Search for the cell housing the specified text and yield its (X, Y) center coordinate. 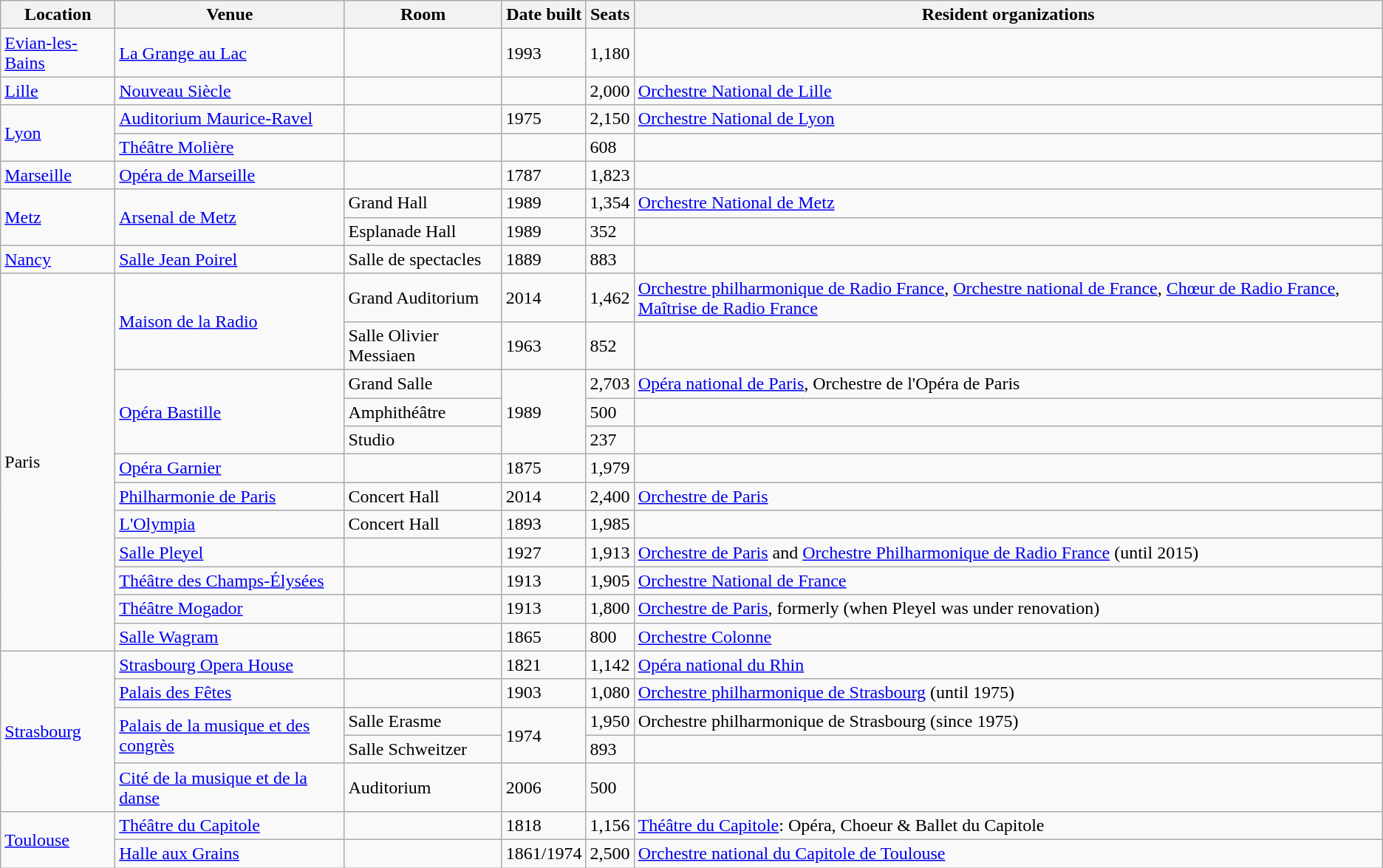
1,905 (610, 581)
Lille (58, 91)
Halle aux Grains (230, 853)
Toulouse (58, 839)
Orchestre National de Lille (1008, 91)
Opéra Garnier (230, 468)
Théâtre du Capitole: Opéra, Choeur & Ballet du Capitole (1008, 825)
1,823 (610, 175)
Metz (58, 217)
1,080 (610, 693)
Nancy (58, 259)
852 (610, 346)
883 (610, 259)
1,354 (610, 203)
L'Olympia (230, 524)
Orchestre de Paris (1008, 496)
La Grange au Lac (230, 53)
Orchestre de Paris, formerly (when Pleyel was under renovation) (1008, 609)
Studio (423, 440)
Grand Salle (423, 383)
Room (423, 15)
Opéra de Marseille (230, 175)
Salle Erasme (423, 721)
608 (610, 147)
Théâtre Molière (230, 147)
Paris (58, 462)
Seats (610, 15)
1875 (544, 468)
893 (610, 749)
Esplanade Hall (423, 231)
1893 (544, 524)
1818 (544, 825)
1,800 (610, 609)
1889 (544, 259)
Salle Jean Poirel (230, 259)
Auditorium Maurice-Ravel (230, 119)
Salle Olivier Messiaen (423, 346)
Location (58, 15)
Amphithéâtre (423, 411)
1,950 (610, 721)
Nouveau Siècle (230, 91)
Auditorium (423, 787)
Orchestre National de Lyon (1008, 119)
Orchestre Colonne (1008, 637)
Venue (230, 15)
Date built (544, 15)
Orchestre national du Capitole de Toulouse (1008, 853)
800 (610, 637)
Orchestre philharmonique de Radio France, Orchestre national de France, Chœur de Radio France, Maîtrise de Radio France (1008, 297)
Salle de spectacles (423, 259)
1974 (544, 735)
Strasbourg (58, 731)
Strasbourg Opera House (230, 665)
Orchestre de Paris and Orchestre Philharmonique de Radio France (until 2015) (1008, 553)
Maison de la Radio (230, 321)
237 (610, 440)
1865 (544, 637)
Marseille (58, 175)
Orchestre philharmonique de Strasbourg (since 1975) (1008, 721)
1927 (544, 553)
1,142 (610, 665)
1963 (544, 346)
1,985 (610, 524)
Palais des Fêtes (230, 693)
Opéra national de Paris, Orchestre de l'Opéra de Paris (1008, 383)
Resident organizations (1008, 15)
Orchestre National de France (1008, 581)
Salle Wagram (230, 637)
2,150 (610, 119)
Théâtre des Champs-Élysées (230, 581)
Grand Hall (423, 203)
1821 (544, 665)
Philharmonie de Paris (230, 496)
2,000 (610, 91)
1,462 (610, 297)
Grand Auditorium (423, 297)
Salle Schweitzer (423, 749)
1903 (544, 693)
Evian-les-Bains (58, 53)
Théâtre Mogador (230, 609)
Théâtre du Capitole (230, 825)
1,180 (610, 53)
2006 (544, 787)
Orchestre National de Metz (1008, 203)
Opéra national du Rhin (1008, 665)
1,156 (610, 825)
2,500 (610, 853)
Cité de la musique et de la danse (230, 787)
Palais de la musique et des congrès (230, 735)
1,913 (610, 553)
2,400 (610, 496)
Salle Pleyel (230, 553)
Lyon (58, 133)
1993 (544, 53)
Opéra Bastille (230, 411)
1787 (544, 175)
Arsenal de Metz (230, 217)
Orchestre philharmonique de Strasbourg (until 1975) (1008, 693)
1861/1974 (544, 853)
352 (610, 231)
1,979 (610, 468)
2,703 (610, 383)
1975 (544, 119)
